Determine the [x, y] coordinate at the center of the cell enclosing the given text.  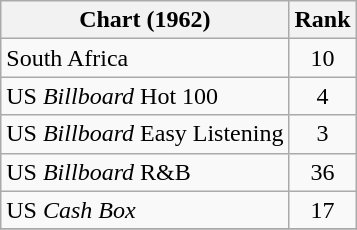
South Africa [145, 58]
Chart (1962) [145, 20]
3 [322, 134]
US Billboard R&B [145, 172]
US Billboard Hot 100 [145, 96]
Rank [322, 20]
17 [322, 210]
4 [322, 96]
10 [322, 58]
US Billboard Easy Listening [145, 134]
US Cash Box [145, 210]
36 [322, 172]
